Search for the cell housing the specified text and yield its [X, Y] center coordinate. 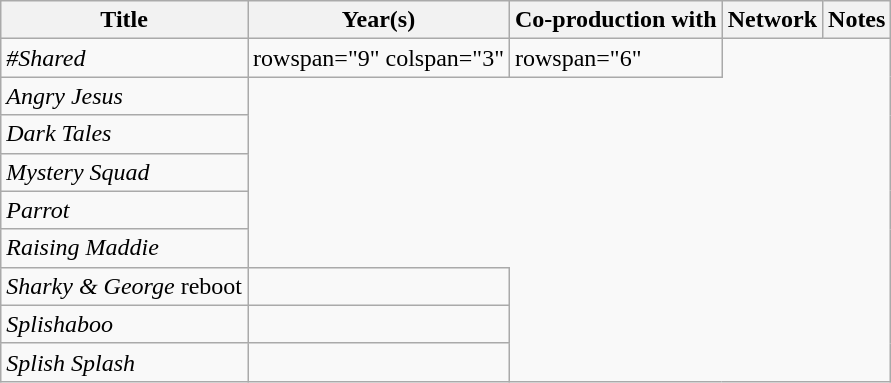
Angry Jesus [124, 96]
Raising Maddie [124, 248]
Co-production with [616, 20]
Mystery Squad [124, 172]
Year(s) [379, 20]
Network [772, 20]
#Shared [124, 58]
Notes [857, 20]
Sharky & George reboot [124, 286]
Parrot [124, 210]
Dark Tales [124, 134]
Title [124, 20]
rowspan="9" colspan="3" [379, 58]
Splishaboo [124, 324]
Splish Splash [124, 362]
rowspan="6" [616, 58]
